Return (x, y) of the center of cell containing provided text 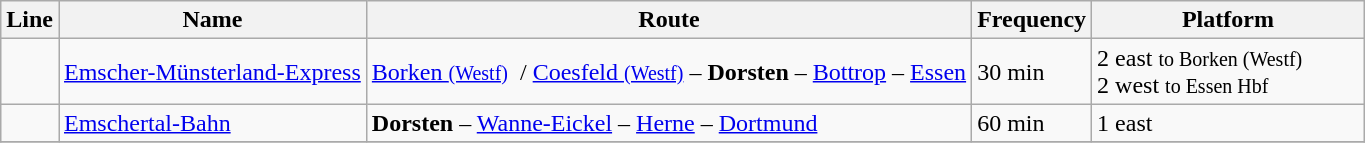
Borken (Westf) / Coesfeld (Westf) – Dorsten – Bottrop – Essen (668, 72)
Platform (1228, 20)
Dorsten – Wanne-Eickel – Herne – Dortmund (668, 123)
60 min (1032, 123)
Route (668, 20)
30 min (1032, 72)
Line (30, 20)
Emscher-Münsterland-Express (212, 72)
Emschertal-Bahn (212, 123)
Name (212, 20)
Frequency (1032, 20)
1 east (1228, 123)
2 east to Borken (Westf)2 west to Essen Hbf (1228, 72)
